Output the (X, Y) coordinate of the center of the cell containing the given text.  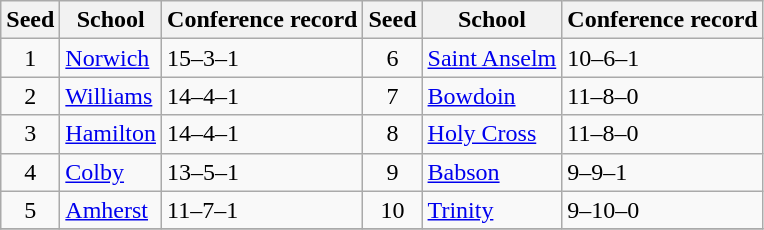
Colby (111, 172)
8 (392, 134)
7 (392, 96)
13–5–1 (262, 172)
6 (392, 58)
Babson (492, 172)
Williams (111, 96)
2 (30, 96)
9 (392, 172)
5 (30, 210)
10 (392, 210)
10–6–1 (662, 58)
11–7–1 (262, 210)
Holy Cross (492, 134)
Saint Anselm (492, 58)
Bowdoin (492, 96)
9–10–0 (662, 210)
Amherst (111, 210)
Norwich (111, 58)
Hamilton (111, 134)
1 (30, 58)
Trinity (492, 210)
15–3–1 (262, 58)
4 (30, 172)
3 (30, 134)
9–9–1 (662, 172)
